Locate the cell with the specified text and output its (x, y) center coordinate. 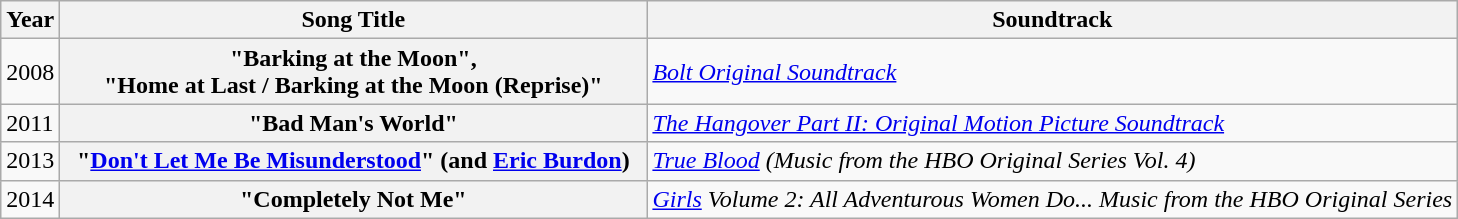
True Blood (Music from the HBO Original Series Vol. 4) (1052, 161)
The Hangover Part II: Original Motion Picture Soundtrack (1052, 123)
2008 (30, 72)
Soundtrack (1052, 20)
Year (30, 20)
2011 (30, 123)
Bolt Original Soundtrack (1052, 72)
"Barking at the Moon", "Home at Last / Barking at the Moon (Reprise)" (354, 72)
"Completely Not Me" (354, 199)
Girls Volume 2: All Adventurous Women Do... Music from the HBO Original Series (1052, 199)
"Bad Man's World" (354, 123)
2014 (30, 199)
"Don't Let Me Be Misunderstood" (and Eric Burdon) (354, 161)
2013 (30, 161)
Song Title (354, 20)
